Output the [X, Y] coordinate of the center of the cell containing the given text.  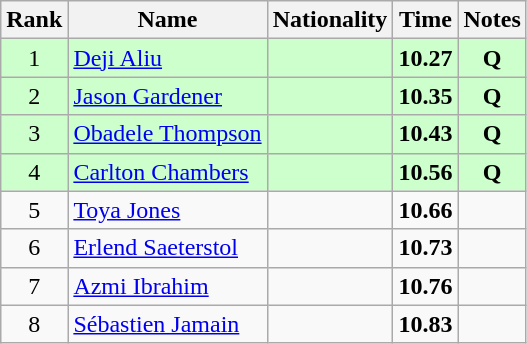
Deji Aliu [168, 58]
Notes [492, 20]
4 [34, 172]
Toya Jones [168, 210]
7 [34, 286]
10.27 [426, 58]
3 [34, 134]
Time [426, 20]
10.43 [426, 134]
Obadele Thompson [168, 134]
5 [34, 210]
Erlend Saeterstol [168, 248]
8 [34, 324]
1 [34, 58]
2 [34, 96]
6 [34, 248]
10.35 [426, 96]
Rank [34, 20]
Azmi Ibrahim [168, 286]
10.56 [426, 172]
Jason Gardener [168, 96]
10.83 [426, 324]
Sébastien Jamain [168, 324]
Name [168, 20]
10.66 [426, 210]
10.76 [426, 286]
10.73 [426, 248]
Nationality [330, 20]
Carlton Chambers [168, 172]
